Detect which cell encompasses the target text, then output its [X, Y] center coordinate. 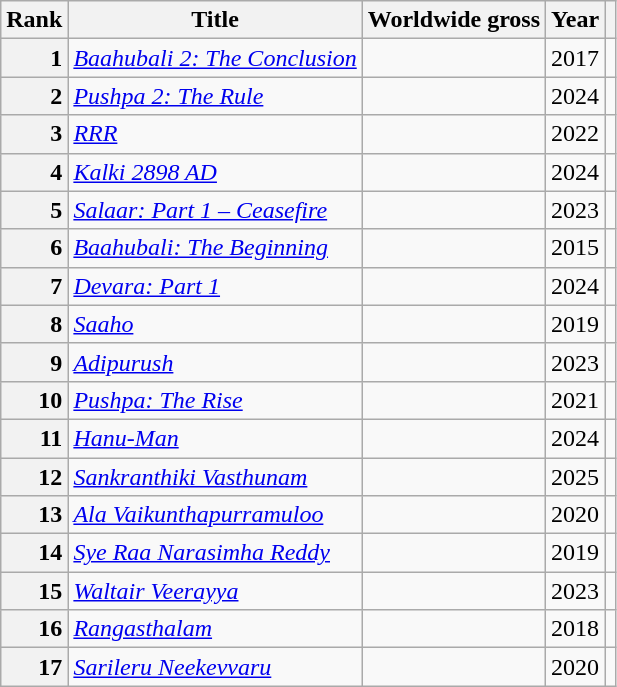
10 [34, 400]
16 [34, 629]
2017 [576, 58]
2022 [576, 134]
Baahubali: The Beginning [215, 248]
2025 [576, 477]
Ala Vaikunthapurramuloo [215, 515]
15 [34, 591]
2021 [576, 400]
2 [34, 96]
Sarileru Neekevvaru [215, 667]
2018 [576, 629]
Saaho [215, 324]
Waltair Veerayya [215, 591]
Baahubali 2: The Conclusion [215, 58]
9 [34, 362]
11 [34, 438]
Salaar: Part 1 – Ceasefire [215, 210]
Rangasthalam [215, 629]
Worldwide gross [454, 20]
Adipurush [215, 362]
2015 [576, 248]
6 [34, 248]
Pushpa: The Rise [215, 400]
Year [576, 20]
Kalki 2898 AD [215, 172]
12 [34, 477]
Rank [34, 20]
1 [34, 58]
7 [34, 286]
8 [34, 324]
17 [34, 667]
Hanu-Man [215, 438]
3 [34, 134]
Pushpa 2: The Rule [215, 96]
14 [34, 553]
Title [215, 20]
5 [34, 210]
RRR [215, 134]
Sye Raa Narasimha Reddy [215, 553]
Sankranthiki Vasthunam [215, 477]
Devara: Part 1 [215, 286]
13 [34, 515]
4 [34, 172]
